Identify which cell holds the provided text, then report its (X, Y) central coordinate. 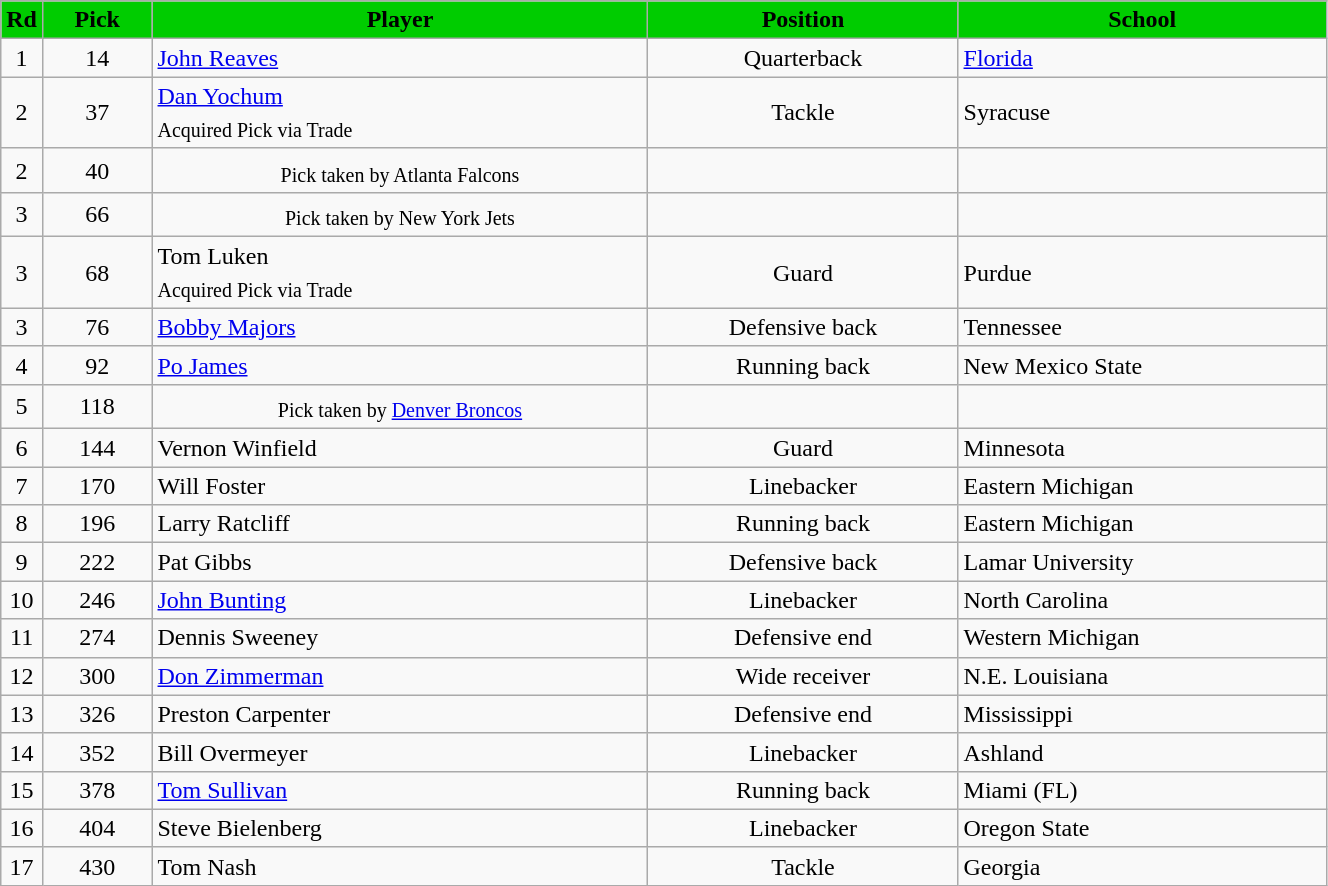
Tennessee (1142, 327)
Dan Yochum Acquired Pick via Trade (400, 112)
Steve Bielenberg (400, 828)
Don Zimmerman (400, 676)
37 (97, 112)
13 (22, 714)
12 (22, 676)
Pat Gibbs (400, 562)
Bill Overmeyer (400, 752)
6 (22, 448)
Pick (97, 20)
Wide receiver (803, 676)
Tom Sullivan (400, 790)
Larry Ratcliff (400, 524)
Ashland (1142, 752)
40 (97, 170)
326 (97, 714)
Bobby Majors (400, 327)
222 (97, 562)
Dennis Sweeney (400, 638)
Po James (400, 365)
Quarterback (803, 58)
8 (22, 524)
N.E. Louisiana (1142, 676)
17 (22, 866)
66 (97, 215)
10 (22, 600)
92 (97, 365)
Western Michigan (1142, 638)
378 (97, 790)
Florida (1142, 58)
New Mexico State (1142, 365)
Tom Luken Acquired Pick via Trade (400, 272)
196 (97, 524)
Lamar University (1142, 562)
Pick taken by Denver Broncos (400, 406)
1 (22, 58)
404 (97, 828)
300 (97, 676)
352 (97, 752)
Syracuse (1142, 112)
144 (97, 448)
Rd (22, 20)
9 (22, 562)
7 (22, 486)
Minnesota (1142, 448)
16 (22, 828)
Preston Carpenter (400, 714)
76 (97, 327)
246 (97, 600)
Mississippi (1142, 714)
274 (97, 638)
Miami (FL) (1142, 790)
118 (97, 406)
Will Foster (400, 486)
170 (97, 486)
15 (22, 790)
Tom Nash (400, 866)
Pick taken by New York Jets (400, 215)
430 (97, 866)
Vernon Winfield (400, 448)
North Carolina (1142, 600)
Pick taken by Atlanta Falcons (400, 170)
4 (22, 365)
Player (400, 20)
Purdue (1142, 272)
Position (803, 20)
11 (22, 638)
Oregon State (1142, 828)
Georgia (1142, 866)
68 (97, 272)
School (1142, 20)
John Bunting (400, 600)
John Reaves (400, 58)
5 (22, 406)
